Capture the cell that displays the provided text and extract its (x, y) central coordinate. 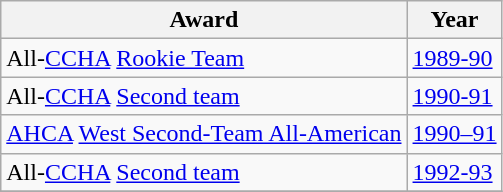
1990–91 (454, 134)
AHCA West Second-Team All-American (204, 134)
Award (204, 20)
All-CCHA Rookie Team (204, 58)
Year (454, 20)
1992-93 (454, 172)
1990-91 (454, 96)
1989-90 (454, 58)
